Provide the (x, y) coordinate of the cell's center where the given text is located.  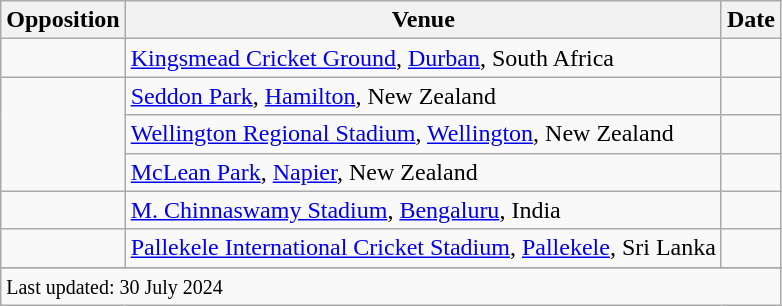
Venue (423, 20)
Date (750, 20)
Pallekele International Cricket Stadium, Pallekele, Sri Lanka (423, 248)
Opposition (63, 20)
Last updated: 30 July 2024 (391, 286)
Seddon Park, Hamilton, New Zealand (423, 96)
Kingsmead Cricket Ground, Durban, South Africa (423, 58)
McLean Park, Napier, New Zealand (423, 172)
Wellington Regional Stadium, Wellington, New Zealand (423, 134)
M. Chinnaswamy Stadium, Bengaluru, India (423, 210)
